For the text-containing cell, return its midpoint in [x, y] coordinate format. 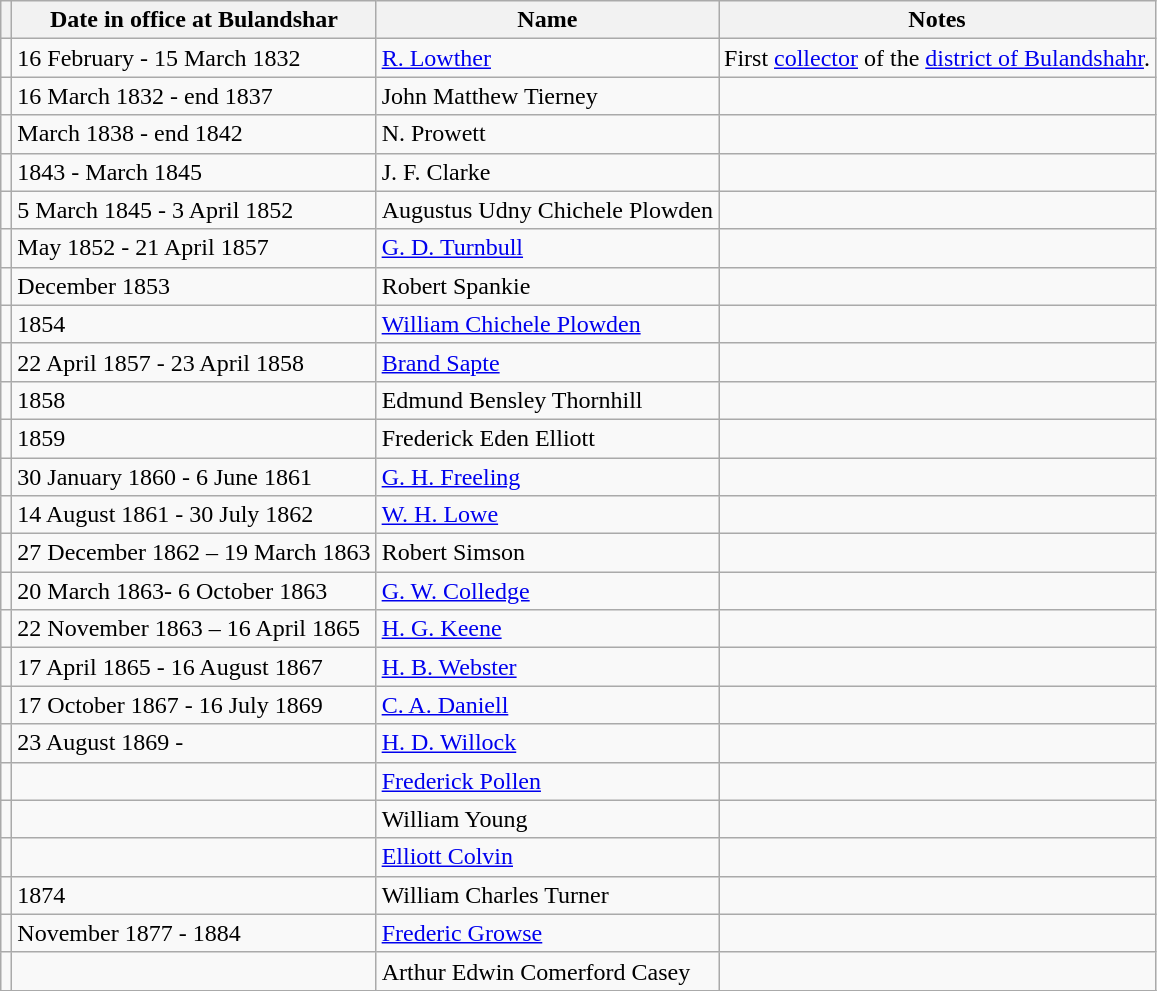
H. D. Willock [547, 743]
March 1838 - end 1842 [194, 134]
Robert Spankie [547, 286]
Notes [936, 20]
1854 [194, 324]
1843 - March 1845 [194, 172]
Name [547, 20]
22 November 1863 – 16 April 1865 [194, 629]
1859 [194, 438]
William Young [547, 819]
H. G. Keene [547, 629]
Augustus Udny Chichele Plowden [547, 210]
16 March 1832 - end 1837 [194, 96]
C. A. Daniell [547, 705]
Robert Simson [547, 553]
November 1877 - 1884 [194, 933]
Arthur Edwin Comerford Casey [547, 971]
Frederic Growse [547, 933]
Elliott Colvin [547, 857]
Brand Sapte [547, 362]
Frederick Eden Elliott [547, 438]
5 March 1845 - 3 April 1852 [194, 210]
First collector of the district of Bulandshahr. [936, 58]
Edmund Bensley Thornhill [547, 400]
G. H. Freeling [547, 477]
John Matthew Tierney [547, 96]
W. H. Lowe [547, 515]
G. W. Colledge [547, 591]
30 January 1860 - 6 June 1861 [194, 477]
22 April 1857 - 23 April 1858 [194, 362]
May 1852 - 21 April 1857 [194, 248]
23 August 1869 - [194, 743]
J. F. Clarke [547, 172]
1858 [194, 400]
16 February - 15 March 1832 [194, 58]
27 December 1862 – 19 March 1863 [194, 553]
N. Prowett [547, 134]
17 October 1867 - 16 July 1869 [194, 705]
William Chichele Plowden [547, 324]
G. D. Turnbull [547, 248]
20 March 1863- 6 October 1863 [194, 591]
December 1853 [194, 286]
R. Lowther [547, 58]
Date in office at Bulandshar [194, 20]
Frederick Pollen [547, 781]
William Charles Turner [547, 895]
14 August 1861 - 30 July 1862 [194, 515]
17 April 1865 - 16 August 1867 [194, 667]
H. B. Webster [547, 667]
1874 [194, 895]
